Capture the cell that displays the provided text and extract its [X, Y] central coordinate. 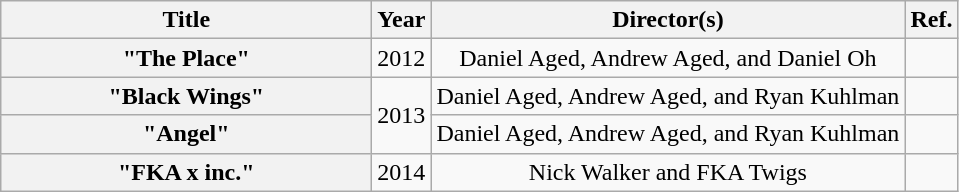
"FKA x inc." [186, 172]
Year [402, 20]
2012 [402, 58]
2013 [402, 115]
Ref. [932, 20]
"Black Wings" [186, 96]
Daniel Aged, Andrew Aged, and Daniel Oh [668, 58]
Nick Walker and FKA Twigs [668, 172]
Title [186, 20]
"Angel" [186, 134]
"The Place" [186, 58]
2014 [402, 172]
Director(s) [668, 20]
